Output the [X, Y] coordinate of the center of the cell containing the given text.  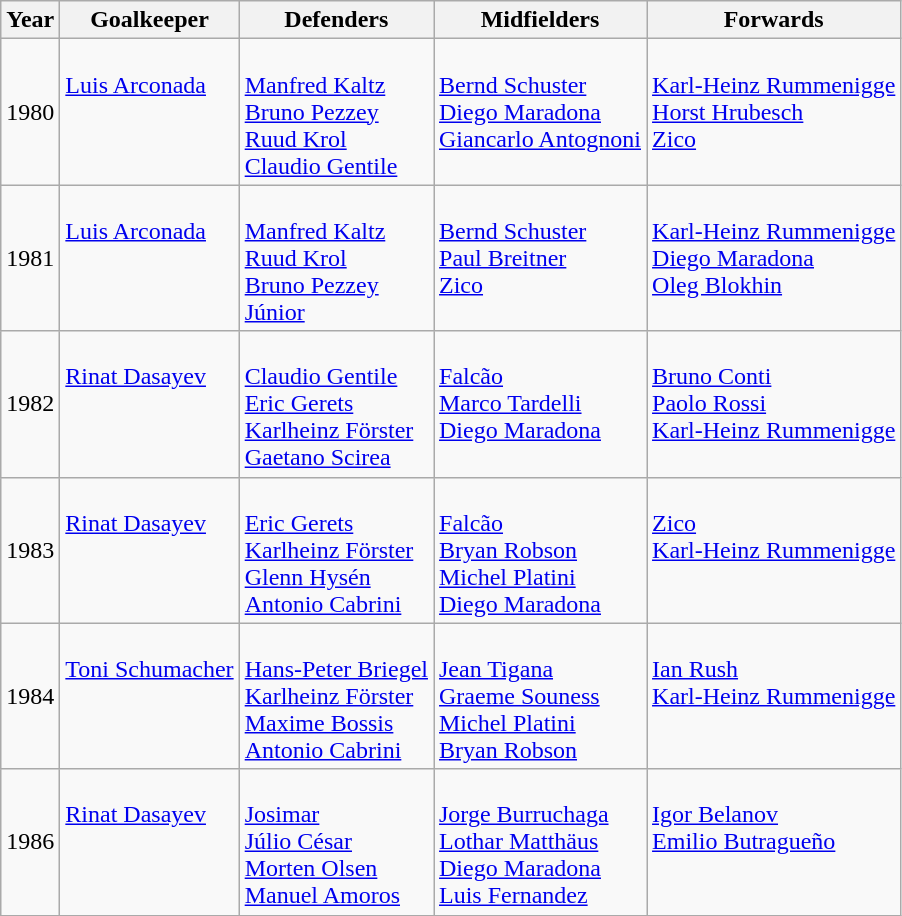
Falcão Marco Tardelli Diego Maradona [540, 404]
Bernd Schuster Diego Maradona Giancarlo Antognoni [540, 112]
1986 [30, 842]
Igor Belanov Emilio Butragueño [774, 842]
Karl-Heinz Rummenigge Horst Hrubesch Zico [774, 112]
Falcão Bryan Robson Michel Platini Diego Maradona [540, 550]
Goalkeeper [150, 20]
1981 [30, 258]
Hans-Peter Briegel Karlheinz Förster Maxime Bossis Antonio Cabrini [336, 696]
Karl-Heinz Rummenigge Diego Maradona Oleg Blokhin [774, 258]
Midfielders [540, 20]
Zico Karl-Heinz Rummenigge [774, 550]
Manfred Kaltz Ruud Krol Bruno Pezzey Júnior [336, 258]
Ian Rush Karl-Heinz Rummenigge [774, 696]
Forwards [774, 20]
1983 [30, 550]
1984 [30, 696]
1982 [30, 404]
Toni Schumacher [150, 696]
Bruno Conti Paolo Rossi Karl-Heinz Rummenigge [774, 404]
Defenders [336, 20]
Jean Tigana Graeme Souness Michel Platini Bryan Robson [540, 696]
Claudio Gentile Eric Gerets Karlheinz Förster Gaetano Scirea [336, 404]
Bernd Schuster Paul Breitner Zico [540, 258]
1980 [30, 112]
Year [30, 20]
Jorge Burruchaga Lothar Matthäus Diego Maradona Luis Fernandez [540, 842]
Manfred Kaltz Bruno Pezzey Ruud Krol Claudio Gentile [336, 112]
Eric Gerets Karlheinz Förster Glenn Hysén Antonio Cabrini [336, 550]
Josimar Júlio César Morten Olsen Manuel Amoros [336, 842]
